Search for the cell housing the specified text and yield its (X, Y) center coordinate. 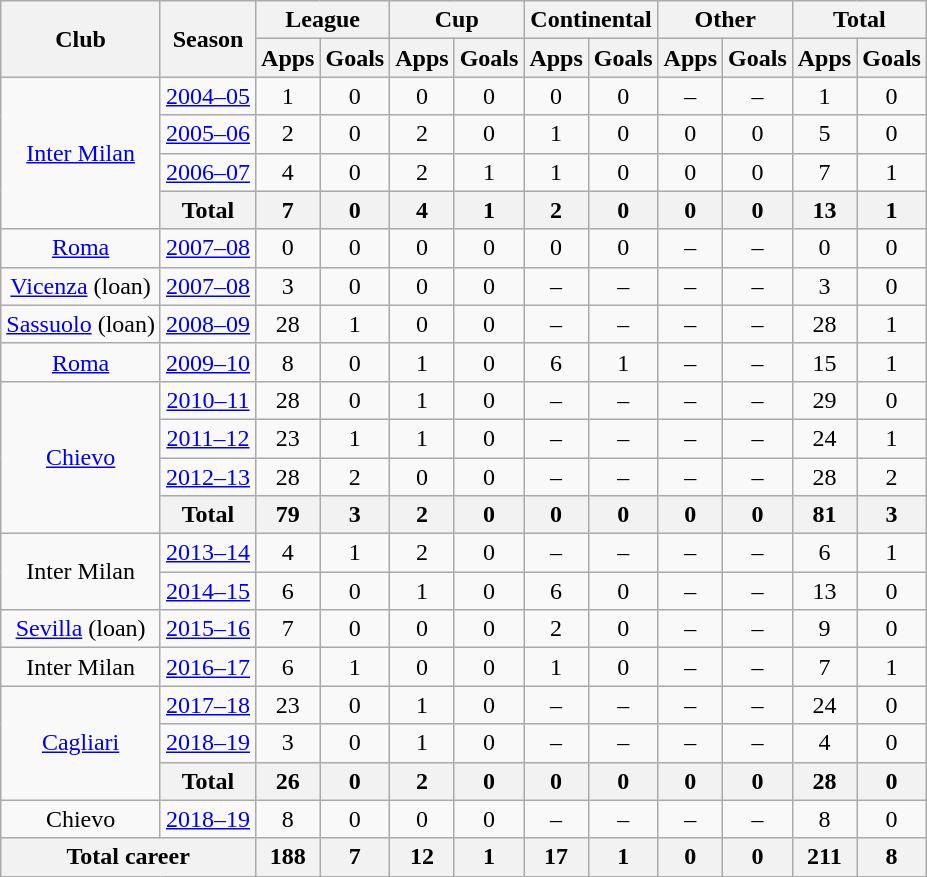
Cup (457, 20)
9 (824, 629)
2017–18 (208, 705)
2006–07 (208, 172)
2010–11 (208, 400)
Club (81, 39)
211 (824, 857)
81 (824, 515)
79 (288, 515)
188 (288, 857)
2015–16 (208, 629)
12 (422, 857)
Sassuolo (loan) (81, 324)
15 (824, 362)
2008–09 (208, 324)
2016–17 (208, 667)
2004–05 (208, 96)
Vicenza (loan) (81, 286)
2014–15 (208, 591)
2005–06 (208, 134)
29 (824, 400)
Season (208, 39)
Sevilla (loan) (81, 629)
26 (288, 781)
Other (725, 20)
2011–12 (208, 438)
2012–13 (208, 477)
17 (556, 857)
Total career (128, 857)
Cagliari (81, 743)
5 (824, 134)
Continental (591, 20)
2013–14 (208, 553)
2009–10 (208, 362)
League (323, 20)
